Provide the (X, Y) coordinate of the cell's center where the given text is located.  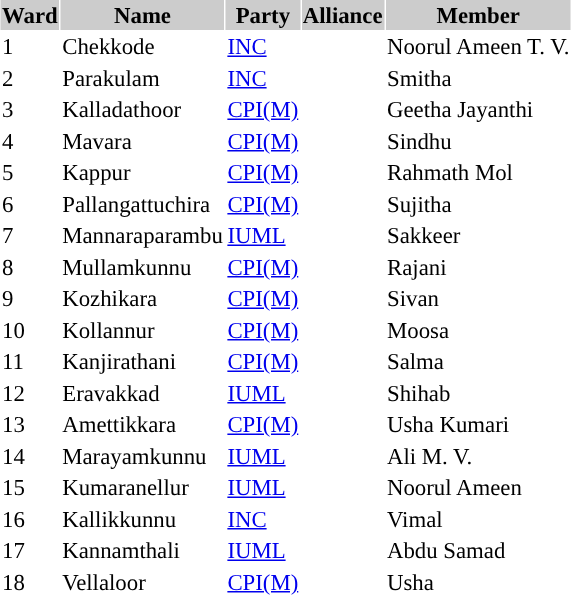
Mullamkunnu (143, 267)
Smitha (478, 78)
17 (30, 551)
Name (143, 15)
Kanjirathani (143, 362)
2 (30, 78)
14 (30, 456)
Geetha Jayanthi (478, 110)
Kannamthali (143, 551)
Alliance (342, 15)
Noorul Ameen T. V. (478, 47)
Shihab (478, 393)
Mannaraparambu (143, 236)
11 (30, 362)
13 (30, 425)
Salma (478, 362)
Pallangattuchira (143, 204)
8 (30, 267)
12 (30, 393)
Kalladathoor (143, 110)
Rajani (478, 267)
3 (30, 110)
1 (30, 47)
4 (30, 141)
Abdu Samad (478, 551)
Vimal (478, 519)
Parakulam (143, 78)
Kumaranellur (143, 488)
15 (30, 488)
Ward (30, 15)
Amettikkara (143, 425)
Party (263, 15)
Rahmath Mol (478, 173)
Sindhu (478, 141)
Kappur (143, 173)
Member (478, 15)
Ali M. V. (478, 456)
Noorul Ameen (478, 488)
Kollannur (143, 330)
9 (30, 299)
Sakkeer (478, 236)
Eravakkad (143, 393)
Marayamkunnu (143, 456)
7 (30, 236)
Usha Kumari (478, 425)
16 (30, 519)
6 (30, 204)
Moosa (478, 330)
Sivan (478, 299)
Sujitha (478, 204)
5 (30, 173)
Mavara (143, 141)
Kallikkunnu (143, 519)
Chekkode (143, 47)
Kozhikara (143, 299)
10 (30, 330)
